For the text-containing cell, return its midpoint in [X, Y] coordinate format. 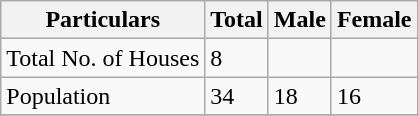
Particulars [103, 20]
8 [237, 58]
Population [103, 96]
16 [374, 96]
Male [300, 20]
Total [237, 20]
18 [300, 96]
34 [237, 96]
Total No. of Houses [103, 58]
Female [374, 20]
